Provide the [X, Y] coordinate of the cell's center where the given text is located.  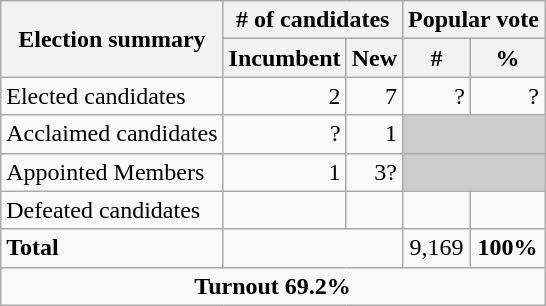
2 [284, 96]
Defeated candidates [112, 210]
Elected candidates [112, 96]
100% [507, 248]
Acclaimed candidates [112, 134]
# [437, 58]
9,169 [437, 248]
7 [374, 96]
Popular vote [474, 20]
# of candidates [312, 20]
Incumbent [284, 58]
Election summary [112, 39]
New [374, 58]
Turnout 69.2% [273, 286]
% [507, 58]
Total [112, 248]
Appointed Members [112, 172]
3? [374, 172]
